Find where the given text appears and provide that cell's center as [X, Y] coordinate. 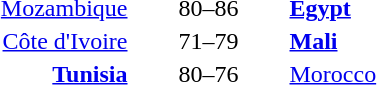
71–79 [208, 41]
